Search for the cell housing the specified text and yield its (x, y) center coordinate. 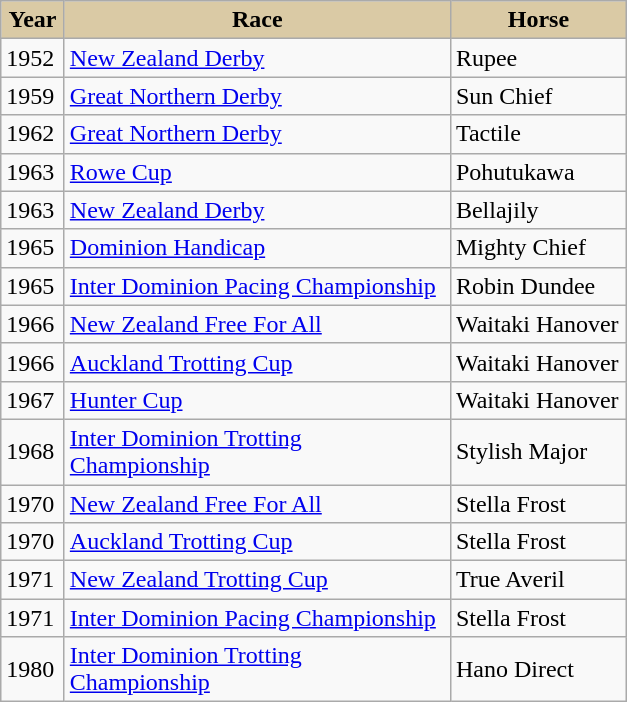
Stylish Major (538, 452)
1959 (33, 96)
1962 (33, 134)
New Zealand Trotting Cup (257, 580)
1968 (33, 452)
Mighty Chief (538, 248)
Hunter Cup (257, 400)
Rupee (538, 58)
Bellajily (538, 210)
Rowe Cup (257, 172)
Race (257, 20)
1952 (33, 58)
Tactile (538, 134)
Sun Chief (538, 96)
Robin Dundee (538, 286)
1980 (33, 670)
Year (33, 20)
Horse (538, 20)
1967 (33, 400)
Pohutukawa (538, 172)
Hano Direct (538, 670)
Dominion Handicap (257, 248)
True Averil (538, 580)
